Capture the cell that displays the provided text and extract its (x, y) central coordinate. 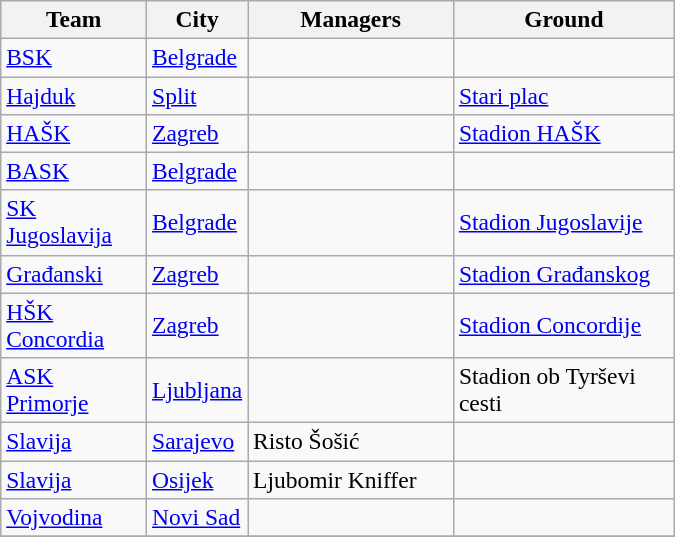
Risto Šošić (351, 441)
Osijek (198, 479)
Stari plac (564, 95)
SK Jugoslavija (74, 222)
Hajduk (74, 95)
HAŠK (74, 133)
ASK Primorje (74, 390)
Stadion Concordije (564, 326)
BASK (74, 171)
Ljubomir Kniffer (351, 479)
Stadion ob Tyrševi cesti (564, 390)
Građanski (74, 274)
Vojvodina (74, 517)
City (198, 19)
Stadion HAŠK (564, 133)
Team (74, 19)
HŠK Concordia (74, 326)
Managers (351, 19)
Ljubljana (198, 390)
Stadion Jugoslavije (564, 222)
Split (198, 95)
Novi Sad (198, 517)
Stadion Građanskog (564, 274)
Sarajevo (198, 441)
BSK (74, 57)
Ground (564, 19)
